Locate the cell with the specified text and output its (X, Y) center coordinate. 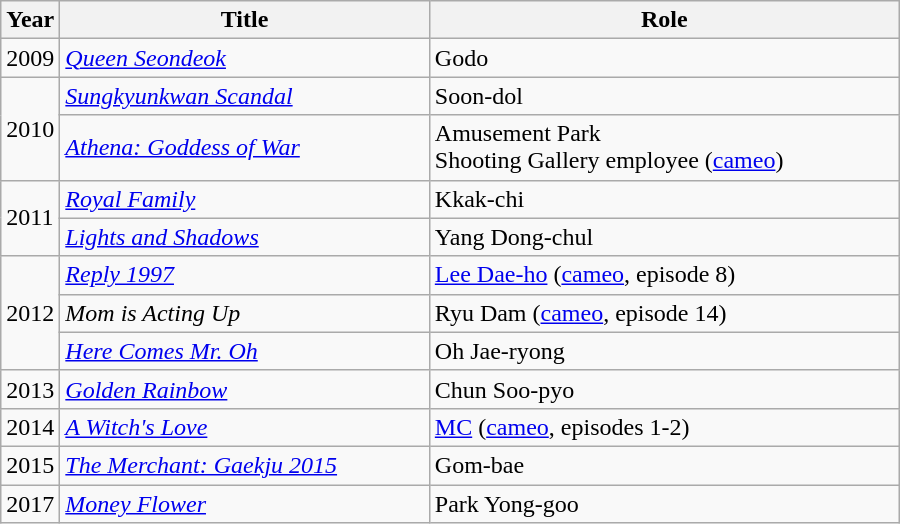
Queen Seondeok (244, 58)
Mom is Acting Up (244, 313)
Lights and Shadows (244, 237)
2013 (30, 389)
Godo (664, 58)
2009 (30, 58)
2015 (30, 465)
Ryu Dam (cameo, episode 14) (664, 313)
Athena: Goddess of War (244, 148)
Title (244, 20)
Gom-bae (664, 465)
2017 (30, 503)
2012 (30, 313)
Park Yong-goo (664, 503)
Reply 1997 (244, 275)
2014 (30, 427)
2010 (30, 128)
A Witch's Love (244, 427)
Soon-dol (664, 96)
Oh Jae-ryong (664, 351)
Here Comes Mr. Oh (244, 351)
Money Flower (244, 503)
Yang Dong-chul (664, 237)
Golden Rainbow (244, 389)
MC (cameo, episodes 1-2) (664, 427)
Role (664, 20)
Chun Soo-pyo (664, 389)
Lee Dae-ho (cameo, episode 8) (664, 275)
Royal Family (244, 199)
Amusement Park Shooting Gallery employee (cameo) (664, 148)
The Merchant: Gaekju 2015 (244, 465)
Year (30, 20)
2011 (30, 218)
Sungkyunkwan Scandal (244, 96)
Kkak-chi (664, 199)
